Detect which cell encompasses the target text, then output its (x, y) center coordinate. 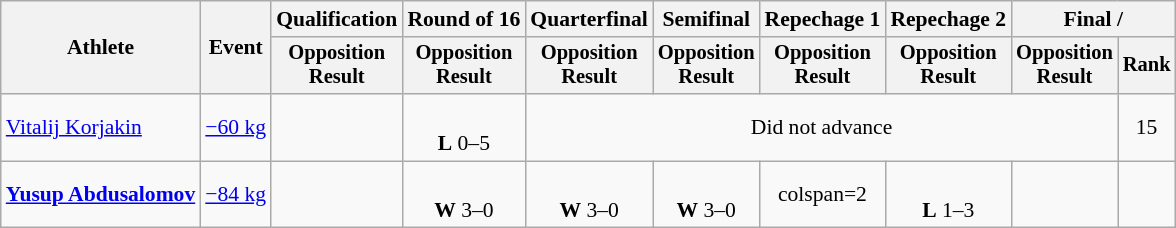
Did not advance (821, 128)
Round of 16 (464, 19)
Vitalij Korjakin (101, 128)
Athlete (101, 48)
15 (1147, 128)
−60 kg (236, 128)
Final / (1093, 19)
L 1–3 (948, 194)
−84 kg (236, 194)
Yusup Abdusalomov (101, 194)
Repechage 1 (823, 19)
L 0–5 (464, 128)
Quarterfinal (589, 19)
Qualification (336, 19)
Event (236, 48)
colspan=2 (823, 194)
Repechage 2 (948, 19)
Semifinal (706, 19)
Rank (1147, 66)
